Return the (X, Y) coordinate for the center point of the cell that contains the specified text.  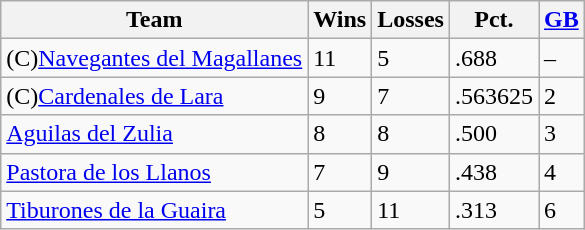
Team (154, 20)
– (561, 58)
.688 (494, 58)
.563625 (494, 96)
.438 (494, 172)
.313 (494, 210)
Wins (340, 20)
GB (561, 20)
Tiburones de la Guaira (154, 210)
3 (561, 134)
(C)Cardenales de Lara (154, 96)
4 (561, 172)
Aguilas del Zulia (154, 134)
2 (561, 96)
.500 (494, 134)
Pastora de los Llanos (154, 172)
6 (561, 210)
(C)Navegantes del Magallanes (154, 58)
Losses (411, 20)
Pct. (494, 20)
